Return [X, Y] of the center of cell containing provided text 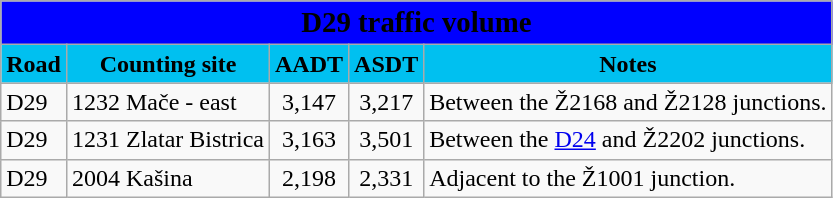
Notes [628, 64]
1232 Mače - east [168, 102]
2,198 [310, 178]
3,163 [310, 140]
1231 Zlatar Bistrica [168, 140]
Adjacent to the Ž1001 junction. [628, 178]
Between the D24 and Ž2202 junctions. [628, 140]
3,217 [386, 102]
2004 Kašina [168, 178]
Between the Ž2168 and Ž2128 junctions. [628, 102]
AADT [310, 64]
Road [34, 64]
ASDT [386, 64]
3,501 [386, 140]
D29 traffic volume [416, 23]
2,331 [386, 178]
3,147 [310, 102]
Counting site [168, 64]
